Find where the given text appears and provide that cell's center as (x, y) coordinate. 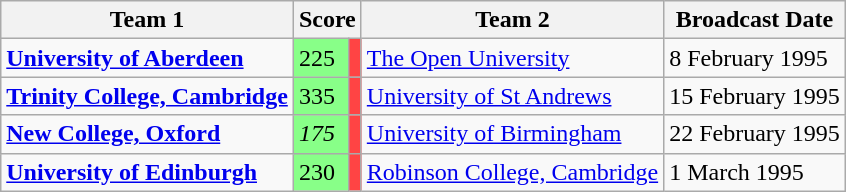
Trinity College, Cambridge (148, 96)
The Open University (512, 58)
175 (320, 134)
230 (320, 172)
University of St Andrews (512, 96)
Broadcast Date (755, 20)
Score (327, 20)
Team 1 (148, 20)
8 February 1995 (755, 58)
University of Aberdeen (148, 58)
22 February 1995 (755, 134)
225 (320, 58)
15 February 1995 (755, 96)
Robinson College, Cambridge (512, 172)
335 (320, 96)
University of Edinburgh (148, 172)
University of Birmingham (512, 134)
New College, Oxford (148, 134)
1 March 1995 (755, 172)
Team 2 (512, 20)
